Search for the cell housing the specified text and yield its [x, y] center coordinate. 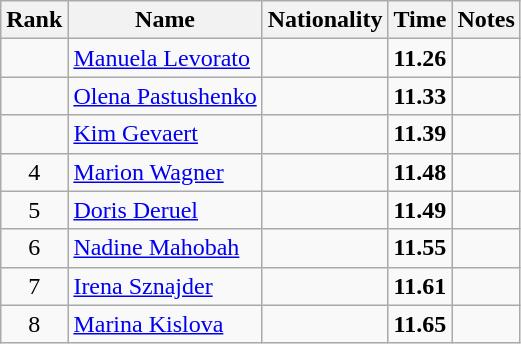
Nadine Mahobah [165, 248]
11.65 [420, 324]
Time [420, 20]
Kim Gevaert [165, 134]
11.33 [420, 96]
Doris Deruel [165, 210]
5 [34, 210]
Name [165, 20]
4 [34, 172]
Irena Sznajder [165, 286]
Marina Kislova [165, 324]
Notes [486, 20]
11.49 [420, 210]
Manuela Levorato [165, 58]
11.26 [420, 58]
Olena Pastushenko [165, 96]
Nationality [325, 20]
11.48 [420, 172]
Marion Wagner [165, 172]
11.55 [420, 248]
7 [34, 286]
8 [34, 324]
11.61 [420, 286]
6 [34, 248]
Rank [34, 20]
11.39 [420, 134]
